Provide the [x, y] coordinate of the cell's center where the given text is located.  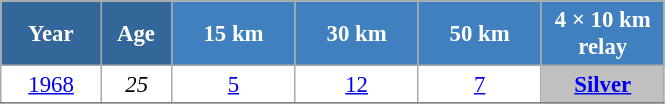
Silver [602, 85]
30 km [356, 34]
50 km [480, 34]
Age [136, 34]
Year [52, 34]
7 [480, 85]
1968 [52, 85]
4 × 10 km relay [602, 34]
12 [356, 85]
15 km [234, 34]
25 [136, 85]
5 [234, 85]
